Return the [x, y] coordinate for the center point of the cell that contains the specified text.  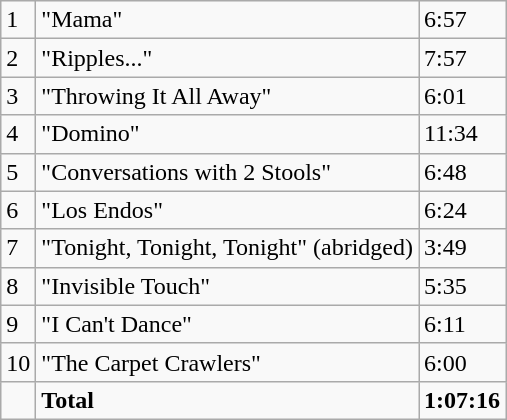
2 [18, 58]
4 [18, 134]
7:57 [462, 58]
1:07:16 [462, 400]
6:24 [462, 210]
6:00 [462, 362]
9 [18, 324]
"The Carpet Crawlers" [228, 362]
6:11 [462, 324]
Total [228, 400]
5:35 [462, 286]
"Conversations with 2 Stools" [228, 172]
"Domino" [228, 134]
11:34 [462, 134]
5 [18, 172]
6:57 [462, 20]
1 [18, 20]
6:01 [462, 96]
"Tonight, Tonight, Tonight" (abridged) [228, 248]
7 [18, 248]
"Invisible Touch" [228, 286]
3 [18, 96]
"Throwing It All Away" [228, 96]
"I Can't Dance" [228, 324]
6 [18, 210]
"Mama" [228, 20]
"Los Endos" [228, 210]
"Ripples..." [228, 58]
8 [18, 286]
10 [18, 362]
3:49 [462, 248]
6:48 [462, 172]
